Scan for the cell matching the given text and deliver its (X, Y) coordinate at center. 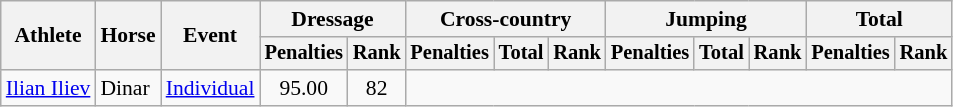
Individual (210, 88)
Jumping (706, 19)
Dinar (128, 88)
95.00 (304, 88)
Event (210, 36)
Cross-country (505, 19)
Athlete (48, 36)
Ilian Iliev (48, 88)
Horse (128, 36)
Dressage (333, 19)
82 (377, 88)
